Extract the (x, y) coordinate from the center of the cell holding the provided text.  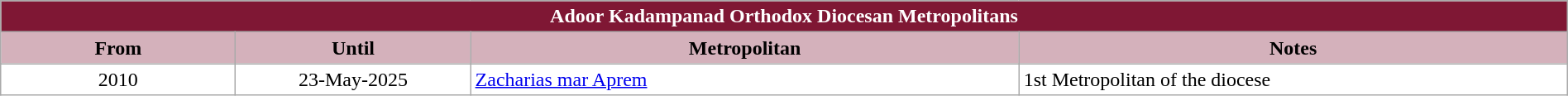
2010 (118, 79)
Zacharias mar Aprem (744, 79)
1st Metropolitan of the diocese (1293, 79)
Until (353, 48)
23-May-2025 (353, 79)
Adoor Kadampanad Orthodox Diocesan Metropolitans (784, 17)
Notes (1293, 48)
Metropolitan (744, 48)
From (118, 48)
